Extract the [x, y] coordinate from the center of the cell holding the provided text.  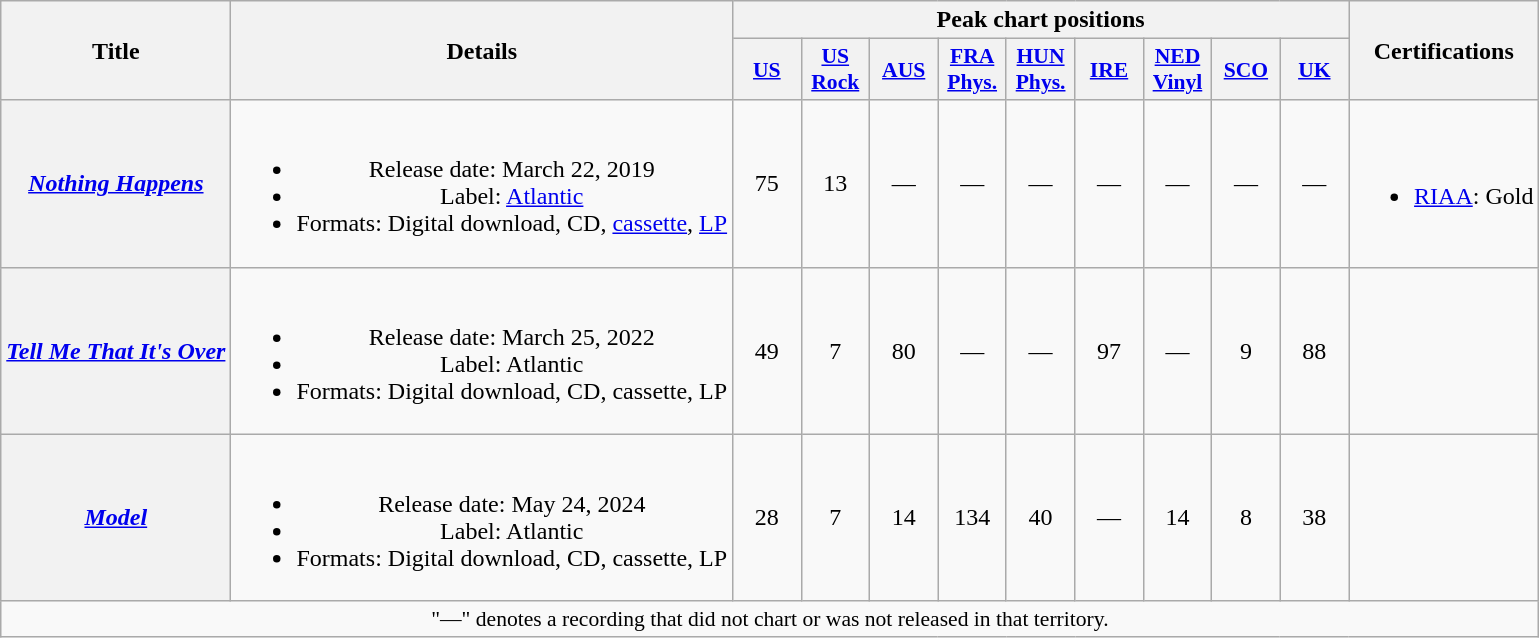
Release date: May 24, 2024Label: AtlanticFormats: Digital download, CD, cassette, LP [482, 518]
Details [482, 50]
Release date: March 22, 2019Label: AtlanticFormats: Digital download, CD, cassette, LP [482, 184]
28 [767, 518]
Release date: March 25, 2022Label: AtlanticFormats: Digital download, CD, cassette, LP [482, 350]
FRAPhys. [972, 70]
RIAA: Gold [1444, 184]
HUNPhys. [1040, 70]
8 [1246, 518]
88 [1314, 350]
AUS [903, 70]
USRock [835, 70]
US [767, 70]
Tell Me That It's Over [116, 350]
Model [116, 518]
134 [972, 518]
49 [767, 350]
38 [1314, 518]
NEDVinyl [1177, 70]
97 [1109, 350]
"—" denotes a recording that did not chart or was not released in that territory. [770, 619]
Peak chart positions [1041, 20]
Certifications [1444, 50]
SCO [1246, 70]
75 [767, 184]
IRE [1109, 70]
Nothing Happens [116, 184]
UK [1314, 70]
9 [1246, 350]
40 [1040, 518]
80 [903, 350]
13 [835, 184]
Title [116, 50]
